Identify which cell holds the provided text, then report its [X, Y] central coordinate. 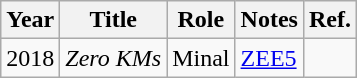
Title [114, 20]
Zero KMs [114, 58]
2018 [30, 58]
Notes [269, 20]
Ref. [330, 20]
ZEE5 [269, 58]
Role [201, 20]
Year [30, 20]
Minal [201, 58]
